Pinpoint the cell where the given text exists, returning its (X, Y) midpoint coordinate. 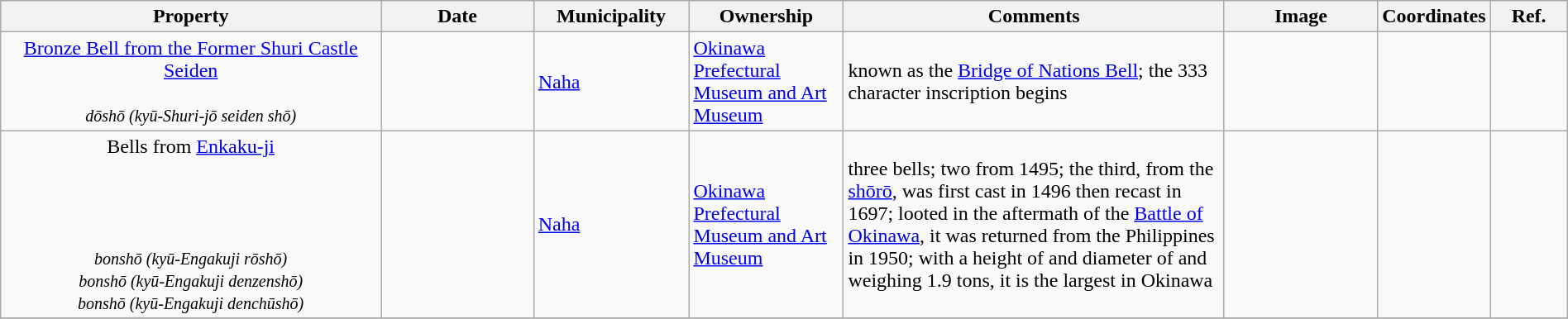
Ref. (1528, 17)
Comments (1034, 17)
known as the Bridge of Nations Bell; the 333 character inscription begins (1034, 81)
Municipality (611, 17)
Bells from Enkaku-jibonshō (kyū-Engakuji rōshō)bonshō (kyū-Engakuji denzenshō)bonshō (kyū-Engakuji denchūshō) (191, 225)
Property (191, 17)
Bronze Bell from the Former Shuri Castle Seidendōshō (kyū-Shuri-jō seiden shō) (191, 81)
Date (458, 17)
Coordinates (1434, 17)
Image (1300, 17)
Ownership (766, 17)
